Determine the [x, y] coordinate at the center of the cell enclosing the given text.  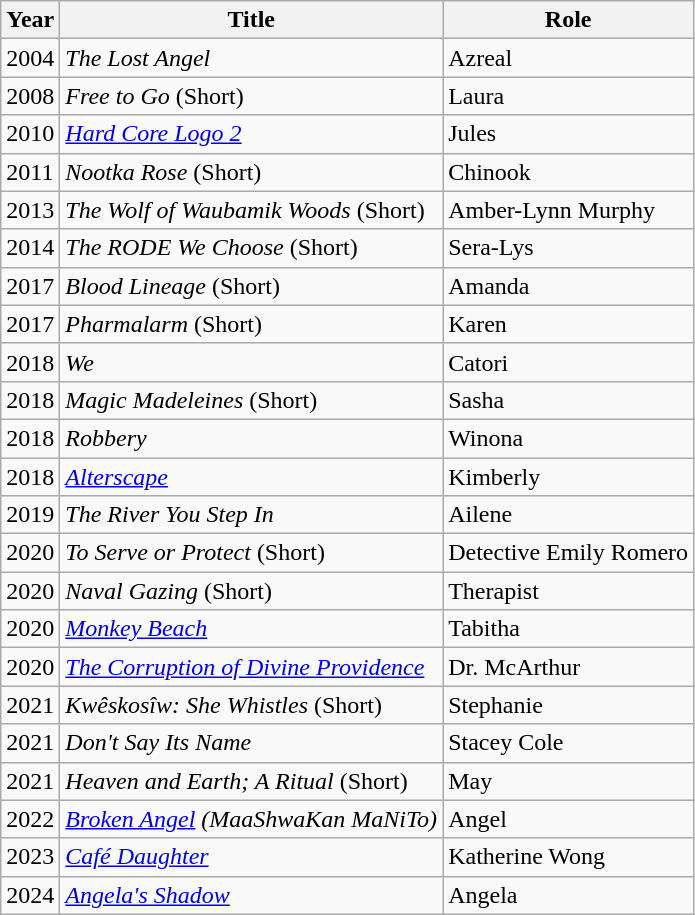
We [252, 362]
Detective Emily Romero [568, 553]
May [568, 781]
2008 [30, 96]
Hard Core Logo 2 [252, 134]
2014 [30, 248]
Catori [568, 362]
Pharmalarm (Short) [252, 324]
The River You Step In [252, 515]
The Lost Angel [252, 58]
Title [252, 20]
2022 [30, 819]
Laura [568, 96]
Katherine Wong [568, 857]
Free to Go (Short) [252, 96]
Role [568, 20]
Sera-Lys [568, 248]
To Serve or Protect (Short) [252, 553]
Amber-Lynn Murphy [568, 210]
Tabitha [568, 629]
Chinook [568, 172]
Angela's Shadow [252, 895]
Karen [568, 324]
2024 [30, 895]
Magic Madeleines (Short) [252, 400]
Ailene [568, 515]
Sasha [568, 400]
The Corruption of Divine Providence [252, 667]
Angel [568, 819]
Alterscape [252, 477]
Café Daughter [252, 857]
Monkey Beach [252, 629]
Stephanie [568, 705]
2023 [30, 857]
Nootka Rose (Short) [252, 172]
Kimberly [568, 477]
Robbery [252, 438]
Amanda [568, 286]
The Wolf of Waubamik Woods (Short) [252, 210]
2004 [30, 58]
Blood Lineage (Short) [252, 286]
Kwêskosîw: She Whistles (Short) [252, 705]
2011 [30, 172]
2019 [30, 515]
Naval Gazing (Short) [252, 591]
2010 [30, 134]
The RODE We Choose (Short) [252, 248]
Jules [568, 134]
Therapist [568, 591]
Winona [568, 438]
Azreal [568, 58]
Angela [568, 895]
Don't Say Its Name [252, 743]
Heaven and Earth; A Ritual (Short) [252, 781]
Year [30, 20]
Stacey Cole [568, 743]
Dr. McArthur [568, 667]
Broken Angel (MaaShwaKan MaNiTo) [252, 819]
2013 [30, 210]
